Identify which cell holds the provided text, then report its [x, y] central coordinate. 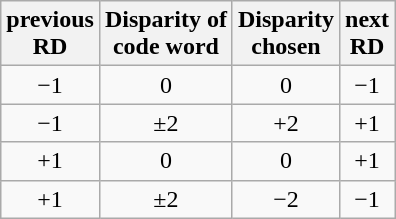
Disparity ofcode word [166, 34]
nextRD [368, 34]
previousRD [50, 34]
Disparitychosen [286, 34]
−2 [286, 199]
+2 [286, 123]
